Find where the given text appears and provide that cell's center as (x, y) coordinate. 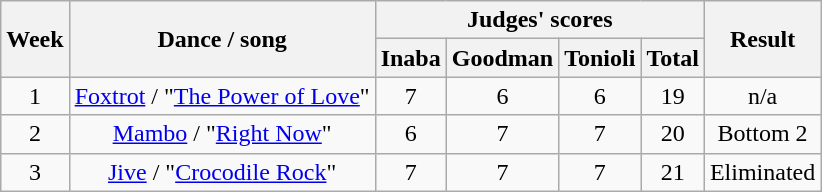
1 (35, 96)
3 (35, 172)
20 (673, 134)
19 (673, 96)
Foxtrot / "The Power of Love" (222, 96)
Bottom 2 (762, 134)
21 (673, 172)
Week (35, 39)
Judges' scores (540, 20)
Dance / song (222, 39)
Goodman (502, 58)
Eliminated (762, 172)
2 (35, 134)
Jive / "Crocodile Rock" (222, 172)
Result (762, 39)
Inaba (410, 58)
Mambo / "Right Now" (222, 134)
Tonioli (600, 58)
n/a (762, 96)
Total (673, 58)
